Scan for the cell matching the given text and deliver its (X, Y) coordinate at center. 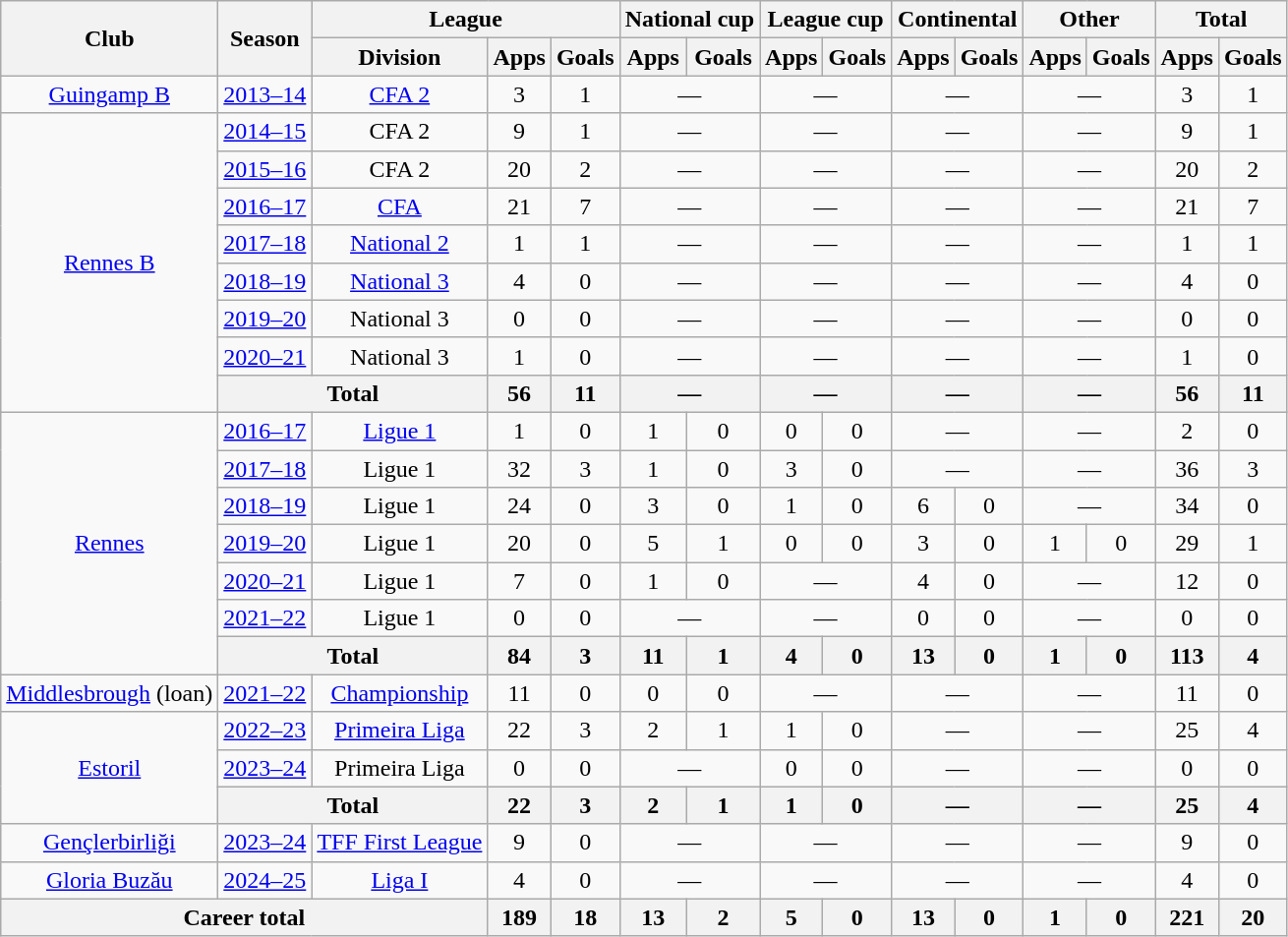
Career total (244, 917)
National 2 (399, 244)
34 (1187, 506)
2015–16 (265, 169)
84 (519, 656)
Championship (399, 693)
32 (519, 469)
Middlesbrough (loan) (110, 693)
Other (1089, 20)
Club (110, 38)
12 (1187, 581)
Gloria Buzău (110, 880)
Guingamp B (110, 94)
2024–25 (265, 880)
CFA (399, 206)
6 (923, 506)
League cup (826, 20)
Continental (958, 20)
Liga I (399, 880)
113 (1187, 656)
Rennes B (110, 263)
TFF First League (399, 843)
2013–14 (265, 94)
Rennes (110, 543)
189 (519, 917)
Division (399, 57)
Estoril (110, 768)
League (466, 20)
Season (265, 38)
29 (1187, 544)
221 (1187, 917)
2022–23 (265, 731)
24 (519, 506)
2014–15 (265, 132)
Gençlerbirliği (110, 843)
National cup (689, 20)
18 (585, 917)
36 (1187, 469)
